Pinpoint the cell where the given text exists, returning its [x, y] midpoint coordinate. 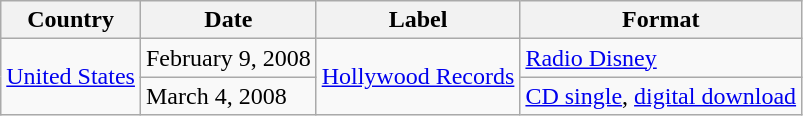
Date [228, 20]
United States [71, 77]
Radio Disney [661, 58]
Format [661, 20]
February 9, 2008 [228, 58]
Label [418, 20]
Country [71, 20]
March 4, 2008 [228, 96]
Hollywood Records [418, 77]
CD single, digital download [661, 96]
